Extract the (x, y) coordinate from the center of the cell holding the provided text.  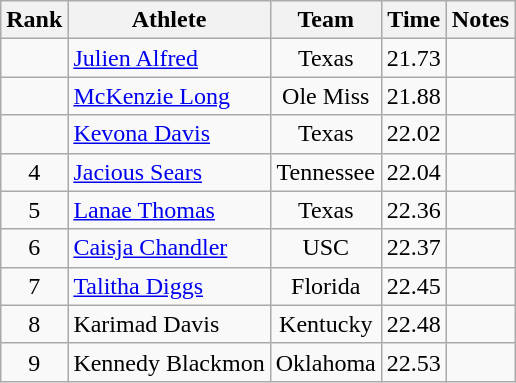
22.02 (414, 134)
Rank (34, 20)
Time (414, 20)
Kennedy Blackmon (169, 362)
22.48 (414, 324)
Ole Miss (326, 96)
Caisja Chandler (169, 248)
Athlete (169, 20)
Talitha Diggs (169, 286)
USC (326, 248)
22.45 (414, 286)
22.36 (414, 210)
4 (34, 172)
22.53 (414, 362)
21.88 (414, 96)
Florida (326, 286)
22.37 (414, 248)
5 (34, 210)
Notes (480, 20)
Kevona Davis (169, 134)
6 (34, 248)
Kentucky (326, 324)
9 (34, 362)
Jacious Sears (169, 172)
Team (326, 20)
8 (34, 324)
McKenzie Long (169, 96)
Oklahoma (326, 362)
Lanae Thomas (169, 210)
22.04 (414, 172)
Tennessee (326, 172)
7 (34, 286)
Karimad Davis (169, 324)
Julien Alfred (169, 58)
21.73 (414, 58)
